Pinpoint the cell where the given text exists, returning its [x, y] midpoint coordinate. 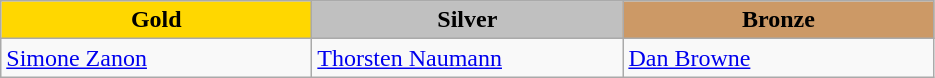
Silver [468, 20]
Gold [156, 20]
Dan Browne [778, 58]
Thorsten Naumann [468, 58]
Bronze [778, 20]
Simone Zanon [156, 58]
